Determine the [X, Y] coordinate at the center of the cell enclosing the given text.  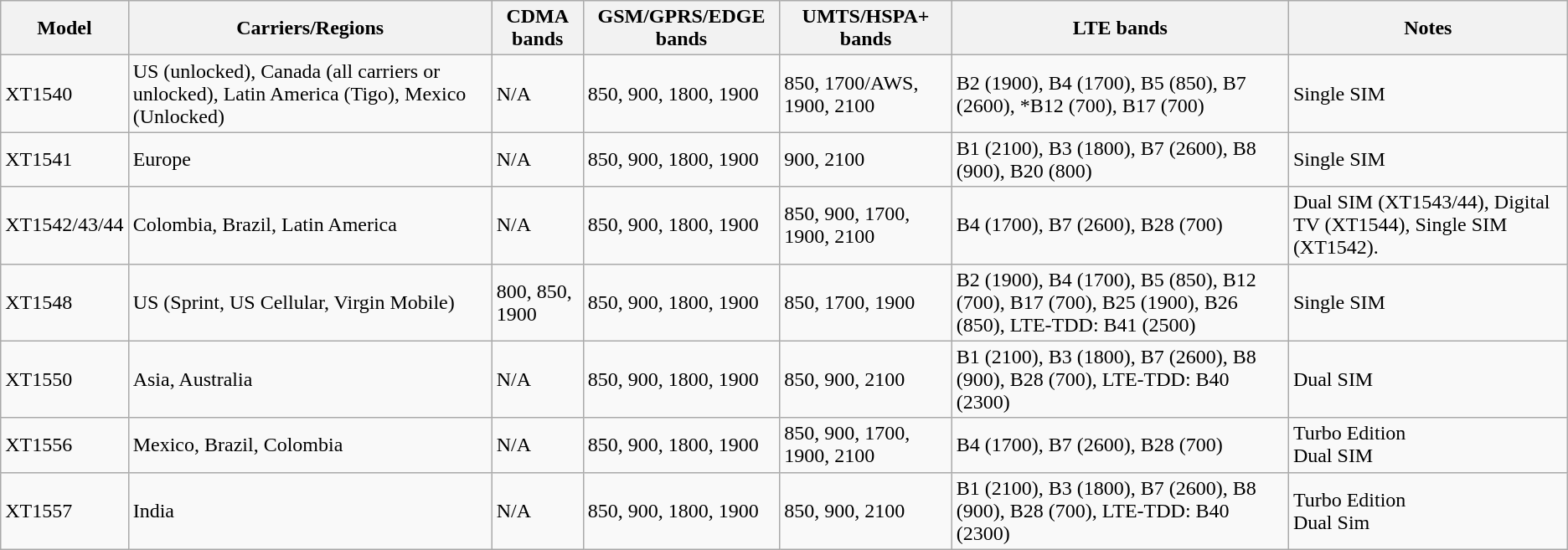
850, 1700/AWS, 1900, 2100 [866, 94]
XT1542/43/44 [64, 225]
India [310, 511]
Model [64, 28]
US (unlocked), Canada (all carriers or unlocked), Latin America (Tigo), Mexico (Unlocked) [310, 94]
GSM/GPRS/EDGE bands [682, 28]
Asia, Australia [310, 379]
Dual SIM [1427, 379]
Notes [1427, 28]
XT1541 [64, 159]
Turbo EditionDual Sim [1427, 511]
XT1548 [64, 302]
B1 (2100), B3 (1800), B7 (2600), B8 (900), B20 (800) [1120, 159]
Dual SIM (XT1543/44), Digital TV (XT1544), Single SIM (XT1542). [1427, 225]
XT1557 [64, 511]
Mexico, Brazil, Colombia [310, 445]
Colombia, Brazil, Latin America [310, 225]
B2 (1900), B4 (1700), B5 (850), B7 (2600), *B12 (700), B17 (700) [1120, 94]
UMTS/HSPA+ bands [866, 28]
Turbo EditionDual SIM [1427, 445]
XT1540 [64, 94]
900, 2100 [866, 159]
800, 850, 1900 [538, 302]
XT1556 [64, 445]
LTE bands [1120, 28]
CDMA bands [538, 28]
Europe [310, 159]
XT1550 [64, 379]
B2 (1900), B4 (1700), B5 (850), B12 (700), B17 (700), B25 (1900), B26 (850), LTE-TDD: B41 (2500) [1120, 302]
850, 1700, 1900 [866, 302]
US (Sprint, US Cellular, Virgin Mobile) [310, 302]
Carriers/Regions [310, 28]
